Locate the cell with the specified text and output its [X, Y] center coordinate. 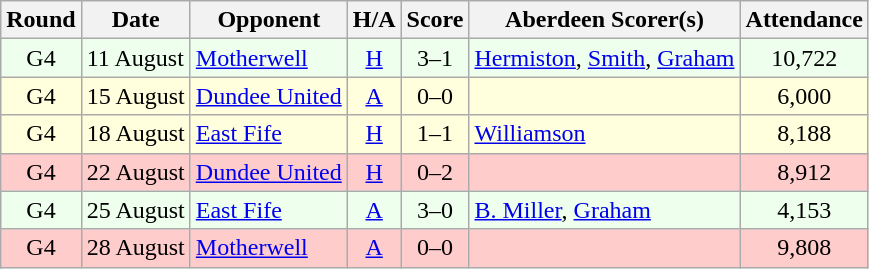
1–1 [435, 134]
3–1 [435, 58]
Aberdeen Scorer(s) [604, 20]
Hermiston, Smith, Graham [604, 58]
H/A [374, 20]
B. Miller, Graham [604, 210]
Williamson [604, 134]
Round [41, 20]
18 August [136, 134]
3–0 [435, 210]
11 August [136, 58]
Attendance [804, 20]
8,912 [804, 172]
28 August [136, 248]
6,000 [804, 96]
8,188 [804, 134]
0–2 [435, 172]
9,808 [804, 248]
15 August [136, 96]
25 August [136, 210]
Opponent [268, 20]
Score [435, 20]
Date [136, 20]
10,722 [804, 58]
4,153 [804, 210]
22 August [136, 172]
